From the cell containing the given text, extract its center point as [x, y] coordinate. 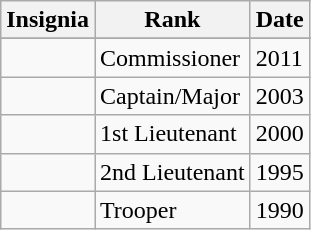
Commissioner [173, 58]
2nd Lieutenant [173, 172]
1st Lieutenant [173, 134]
Rank [173, 20]
Insignia [48, 20]
2003 [280, 96]
1995 [280, 172]
Trooper [173, 210]
Date [280, 20]
1990 [280, 210]
2000 [280, 134]
Captain/Major [173, 96]
2011 [280, 58]
